Scan for the cell matching the given text and deliver its (X, Y) coordinate at center. 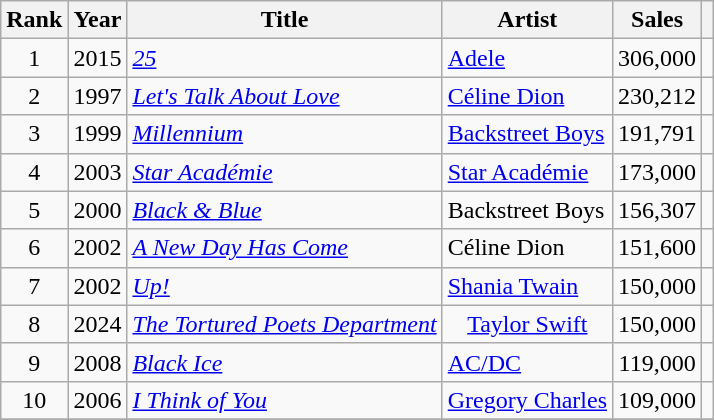
10 (34, 400)
Title (284, 20)
109,000 (658, 400)
3 (34, 134)
Adele (527, 58)
Rank (34, 20)
2008 (98, 362)
2024 (98, 324)
I Think of You (284, 400)
Gregory Charles (527, 400)
Millennium (284, 134)
25 (284, 58)
2000 (98, 210)
Up! (284, 286)
Year (98, 20)
AC/DC (527, 362)
Black Ice (284, 362)
2003 (98, 172)
7 (34, 286)
151,600 (658, 248)
The Tortured Poets Department (284, 324)
Let's Talk About Love (284, 96)
1997 (98, 96)
Shania Twain (527, 286)
230,212 (658, 96)
2 (34, 96)
4 (34, 172)
Taylor Swift (527, 324)
191,791 (658, 134)
9 (34, 362)
8 (34, 324)
119,000 (658, 362)
2015 (98, 58)
173,000 (658, 172)
306,000 (658, 58)
2006 (98, 400)
1 (34, 58)
Sales (658, 20)
5 (34, 210)
6 (34, 248)
Artist (527, 20)
1999 (98, 134)
A New Day Has Come (284, 248)
156,307 (658, 210)
Black & Blue (284, 210)
